Scan for the cell matching the given text and deliver its (X, Y) coordinate at center. 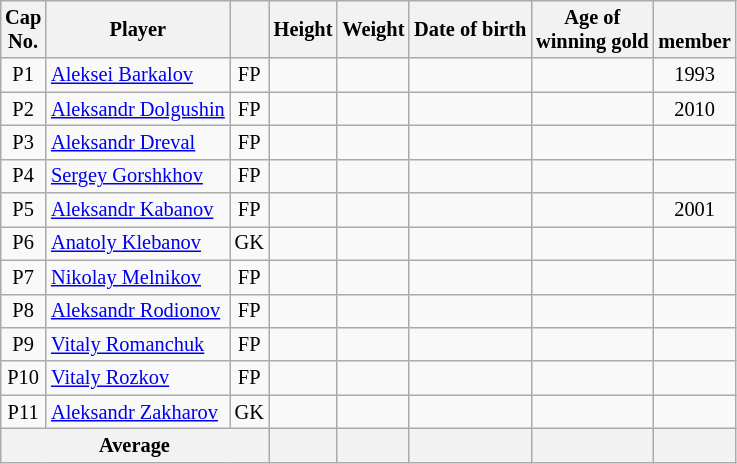
P6 (23, 243)
Player (138, 29)
P11 (23, 412)
Nikolay Melnikov (138, 277)
1993 (695, 75)
Average (134, 445)
2010 (695, 109)
Vitaly Romanchuk (138, 344)
P9 (23, 344)
Aleksei Barkalov (138, 75)
Height (304, 29)
P1 (23, 75)
P7 (23, 277)
Aleksandr Dolgushin (138, 109)
Vitaly Rozkov (138, 378)
Weight (373, 29)
Sergey Gorshkhov (138, 176)
P4 (23, 176)
P3 (23, 142)
Aleksandr Zakharov (138, 412)
CapNo. (23, 29)
Aleksandr Kabanov (138, 210)
P10 (23, 378)
Anatoly Klebanov (138, 243)
Aleksandr Dreval (138, 142)
Aleksandr Rodionov (138, 311)
P5 (23, 210)
P2 (23, 109)
P8 (23, 311)
member (695, 29)
2001 (695, 210)
Date of birth (470, 29)
Age ofwinning gold (592, 29)
